Detect which cell encompasses the target text, then output its [X, Y] center coordinate. 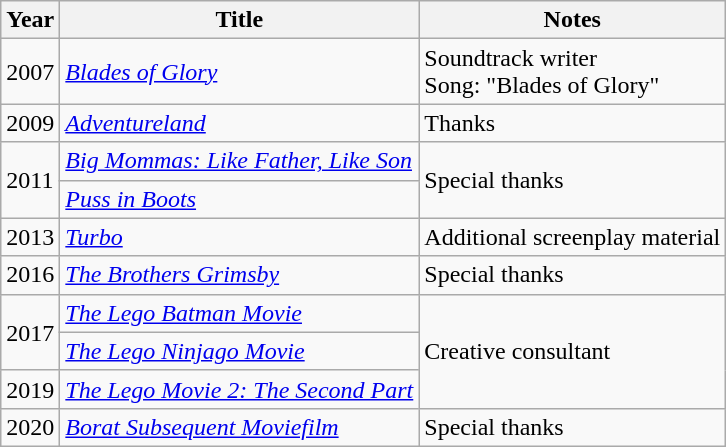
Thanks [572, 123]
Notes [572, 20]
2011 [30, 180]
Soundtrack writer Song: "Blades of Glory" [572, 72]
Turbo [240, 237]
Puss in Boots [240, 199]
2016 [30, 275]
2017 [30, 332]
Adventureland [240, 123]
2019 [30, 389]
Year [30, 20]
Borat Subsequent Moviefilm [240, 427]
Additional screenplay material [572, 237]
The Lego Batman Movie [240, 313]
2020 [30, 427]
Big Mommas: Like Father, Like Son [240, 161]
2013 [30, 237]
Blades of Glory [240, 72]
Title [240, 20]
The Lego Ninjago Movie [240, 351]
2007 [30, 72]
Creative consultant [572, 351]
2009 [30, 123]
The Brothers Grimsby [240, 275]
The Lego Movie 2: The Second Part [240, 389]
